Provide the (x, y) coordinate of the cell's center where the given text is located.  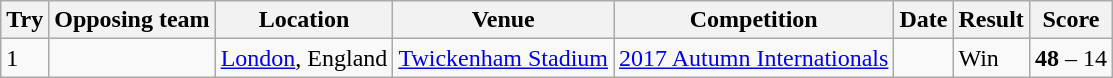
Venue (504, 20)
Opposing team (132, 20)
2017 Autumn Internationals (754, 58)
Location (304, 20)
London, England (304, 58)
Win (991, 58)
Competition (754, 20)
Try (25, 20)
1 (25, 58)
Date (924, 20)
48 – 14 (1070, 58)
Score (1070, 20)
Twickenham Stadium (504, 58)
Result (991, 20)
